Pinpoint the cell where the given text exists, returning its [X, Y] midpoint coordinate. 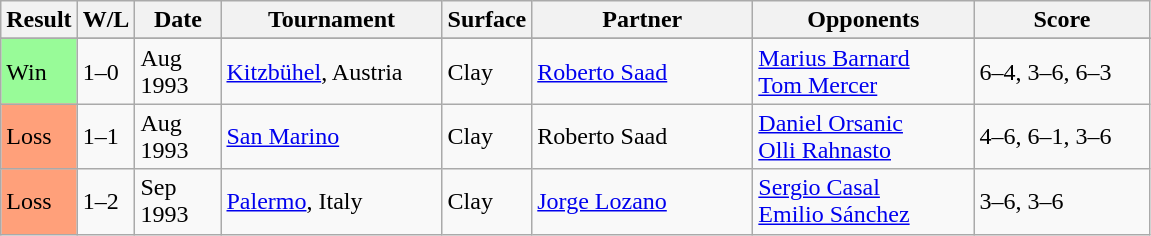
1–2 [106, 202]
1–1 [106, 136]
W/L [106, 20]
Daniel Orsanic Olli Rahnasto [864, 136]
Tournament [332, 20]
San Marino [332, 136]
1–0 [106, 72]
Kitzbühel, Austria [332, 72]
Score [1062, 20]
Partner [642, 20]
Win [39, 72]
3–6, 3–6 [1062, 202]
Date [178, 20]
Surface [487, 20]
Sep 1993 [178, 202]
Opponents [864, 20]
Result [39, 20]
Marius Barnard Tom Mercer [864, 72]
Jorge Lozano [642, 202]
Palermo, Italy [332, 202]
Sergio Casal Emilio Sánchez [864, 202]
4–6, 6–1, 3–6 [1062, 136]
6–4, 3–6, 6–3 [1062, 72]
